Find where the given text appears and provide that cell's center as (x, y) coordinate. 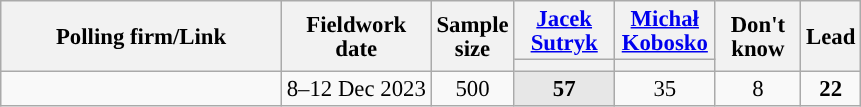
500 (472, 90)
Lead (831, 36)
8–12 Dec 2023 (356, 90)
57 (564, 90)
35 (664, 90)
Don't know (758, 36)
Fieldworkdate (356, 36)
22 (831, 90)
Jacek Sutryk (564, 30)
Samplesize (472, 36)
Polling firm/Link (142, 36)
Michał Kobosko (664, 30)
8 (758, 90)
